For the text-containing cell, return its midpoint in (x, y) coordinate format. 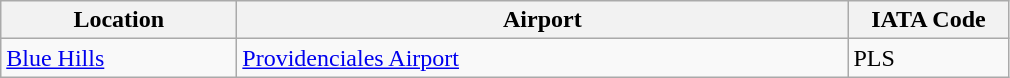
Blue Hills (119, 58)
Providenciales Airport (542, 58)
Airport (542, 20)
IATA Code (928, 20)
Location (119, 20)
PLS (928, 58)
